Determine the [x, y] coordinate at the center of the cell enclosing the given text.  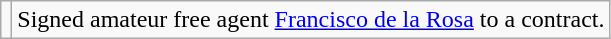
Signed amateur free agent Francisco de la Rosa to a contract. [311, 20]
